Capture the cell that displays the provided text and extract its [x, y] central coordinate. 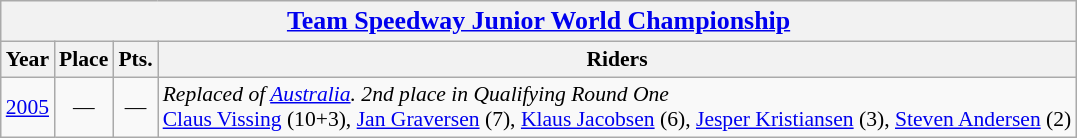
Pts. [135, 59]
Team Speedway Junior World Championship [539, 21]
2005 [28, 108]
Riders [618, 59]
Place [84, 59]
Year [28, 59]
